Find where the given text appears and provide that cell's center as [x, y] coordinate. 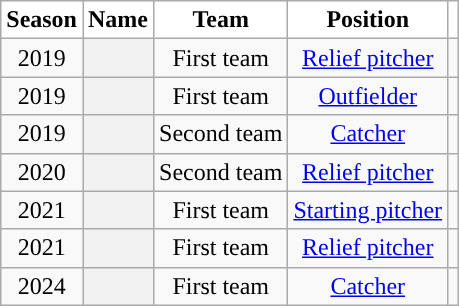
2020 [42, 172]
Starting pitcher [368, 210]
Name [118, 20]
Season [42, 20]
2024 [42, 286]
Position [368, 20]
Team [221, 20]
Outfielder [368, 96]
